Return the (x, y) coordinate for the center point of the cell that contains the specified text.  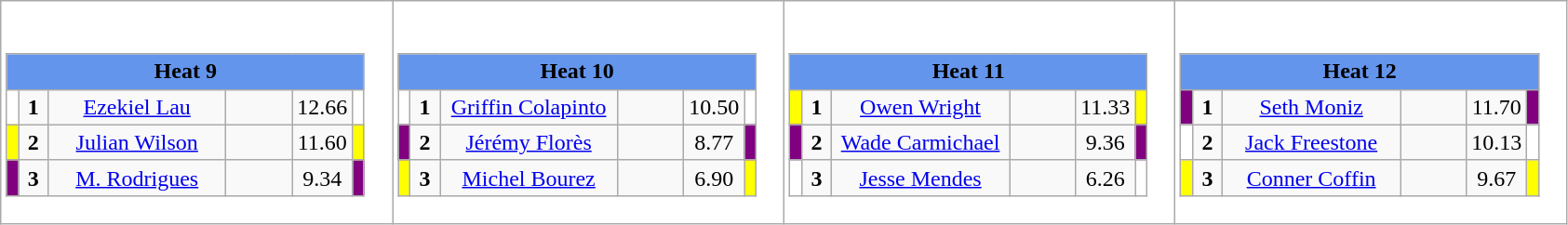
Heat 9 1 Ezekiel Lau 12.66 2 Julian Wilson 11.60 3 M. Rodrigues 9.34 (197, 112)
Heat 12 (1360, 72)
Heat 11 1 Owen Wright 11.33 2 Wade Carmichael 9.36 3 Jesse Mendes 6.26 (980, 112)
Jack Freestone (1312, 142)
9.36 (1106, 142)
Jesse Mendes (921, 178)
Heat 10 1 Griffin Colapinto 10.50 2 Jérémy Florès 8.77 3 Michel Bourez 6.90 (588, 112)
M. Rodrigues (138, 178)
Jérémy Florès (529, 142)
12.66 (322, 107)
Heat 10 (577, 72)
Heat 11 (968, 72)
8.77 (715, 142)
6.90 (715, 178)
6.26 (1106, 178)
11.60 (322, 142)
Griffin Colapinto (529, 107)
Michel Bourez (529, 178)
Conner Coffin (1312, 178)
9.67 (1496, 178)
10.50 (715, 107)
Owen Wright (921, 107)
10.13 (1496, 142)
11.33 (1106, 107)
11.70 (1496, 107)
Ezekiel Lau (138, 107)
Julian Wilson (138, 142)
9.34 (322, 178)
Seth Moniz (1312, 107)
Heat 9 (185, 72)
Heat 12 1 Seth Moniz 11.70 2 Jack Freestone 10.13 3 Conner Coffin 9.67 (1372, 112)
Wade Carmichael (921, 142)
